Capture the cell that displays the provided text and extract its [x, y] central coordinate. 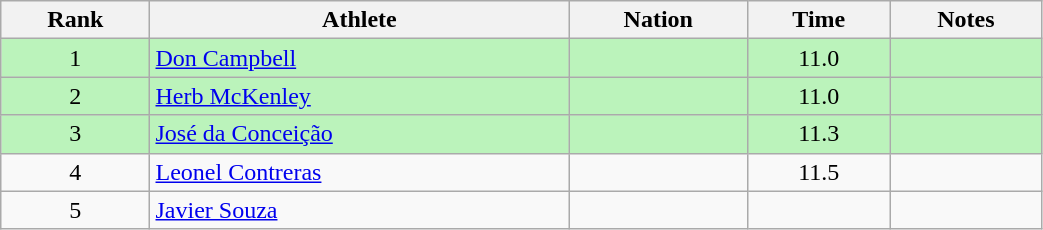
11.3 [819, 134]
Herb McKenley [360, 96]
José da Conceição [360, 134]
Athlete [360, 20]
Rank [76, 20]
Javier Souza [360, 210]
Time [819, 20]
1 [76, 58]
2 [76, 96]
5 [76, 210]
Leonel Contreras [360, 172]
4 [76, 172]
Nation [658, 20]
3 [76, 134]
11.5 [819, 172]
Don Campbell [360, 58]
Notes [966, 20]
